Locate the cell with the specified text and output its [x, y] center coordinate. 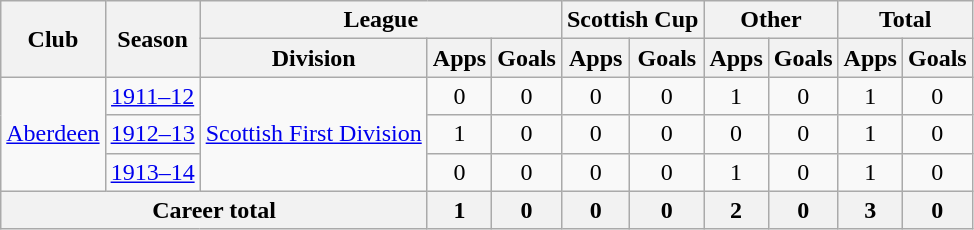
Club [53, 39]
Total [905, 20]
3 [870, 210]
League [380, 20]
Scottish First Division [314, 134]
Season [152, 39]
Division [314, 58]
Career total [214, 210]
2 [736, 210]
1912–13 [152, 134]
Scottish Cup [632, 20]
1913–14 [152, 172]
1911–12 [152, 96]
Aberdeen [53, 134]
Other [771, 20]
